Output the (X, Y) coordinate of the center of the cell containing the given text.  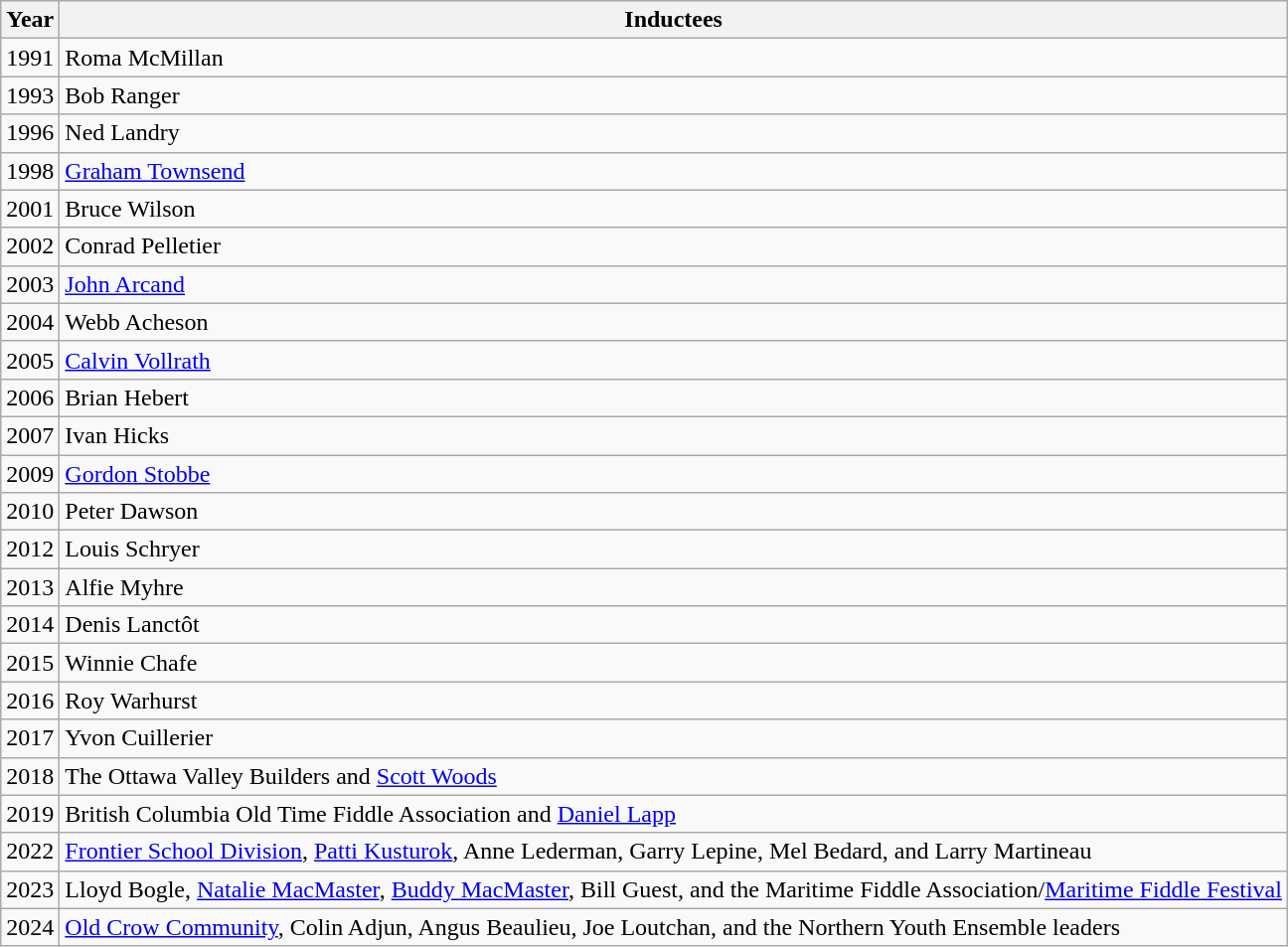
2004 (30, 322)
Roy Warhurst (674, 701)
2016 (30, 701)
Inductees (674, 20)
2013 (30, 587)
Bob Ranger (674, 95)
2023 (30, 889)
2002 (30, 246)
Old Crow Community, Colin Adjun, Angus Beaulieu, Joe Loutchan, and the Northern Youth Ensemble leaders (674, 927)
Peter Dawson (674, 512)
2006 (30, 397)
Year (30, 20)
2014 (30, 625)
Conrad Pelletier (674, 246)
2022 (30, 852)
Denis Lanctôt (674, 625)
2017 (30, 738)
2018 (30, 776)
Calvin Vollrath (674, 360)
1991 (30, 58)
1998 (30, 171)
2009 (30, 474)
British Columbia Old Time Fiddle Association and Daniel Lapp (674, 814)
1996 (30, 133)
Yvon Cuillerier (674, 738)
2019 (30, 814)
2010 (30, 512)
The Ottawa Valley Builders and Scott Woods (674, 776)
Brian Hebert (674, 397)
1993 (30, 95)
2012 (30, 550)
Alfie Myhre (674, 587)
2015 (30, 663)
John Arcand (674, 284)
Webb Acheson (674, 322)
2007 (30, 435)
2003 (30, 284)
2005 (30, 360)
2001 (30, 209)
Ivan Hicks (674, 435)
Frontier School Division, Patti Kusturok, Anne Lederman, Garry Lepine, Mel Bedard, and Larry Martineau (674, 852)
Bruce Wilson (674, 209)
2024 (30, 927)
Ned Landry (674, 133)
Roma McMillan (674, 58)
Louis Schryer (674, 550)
Graham Townsend (674, 171)
Lloyd Bogle, Natalie MacMaster, Buddy MacMaster, Bill Guest, and the Maritime Fiddle Association/Maritime Fiddle Festival (674, 889)
Gordon Stobbe (674, 474)
Winnie Chafe (674, 663)
